Find where the given text appears and provide that cell's center as (X, Y) coordinate. 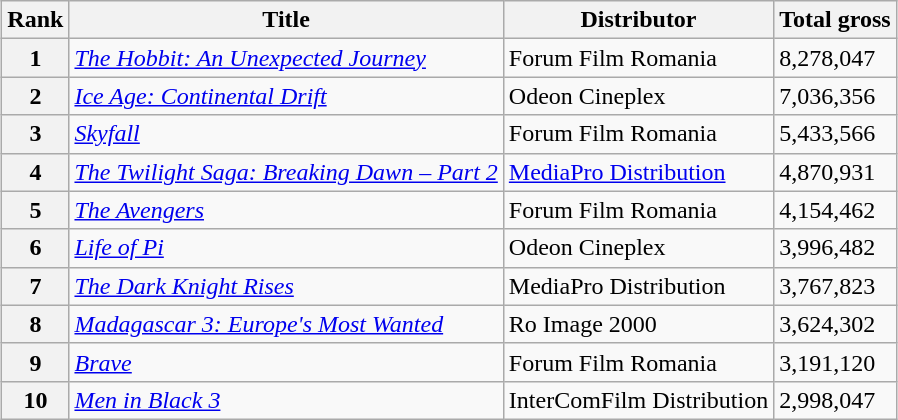
3 (36, 134)
The Avengers (286, 210)
Rank (36, 20)
6 (36, 248)
8,278,047 (835, 58)
4,870,931 (835, 172)
Skyfall (286, 134)
3,624,302 (835, 324)
InterComFilm Distribution (638, 400)
7,036,356 (835, 96)
8 (36, 324)
9 (36, 362)
7 (36, 286)
2,998,047 (835, 400)
Ro Image 2000 (638, 324)
4 (36, 172)
The Twilight Saga: Breaking Dawn – Part 2 (286, 172)
3,191,120 (835, 362)
Distributor (638, 20)
5,433,566 (835, 134)
Title (286, 20)
Life of Pi (286, 248)
Brave (286, 362)
Madagascar 3: Europe's Most Wanted (286, 324)
The Dark Knight Rises (286, 286)
3,996,482 (835, 248)
2 (36, 96)
4,154,462 (835, 210)
Ice Age: Continental Drift (286, 96)
5 (36, 210)
Men in Black 3 (286, 400)
Total gross (835, 20)
10 (36, 400)
1 (36, 58)
The Hobbit: An Unexpected Journey (286, 58)
3,767,823 (835, 286)
